Return [x, y] of the center of cell containing provided text 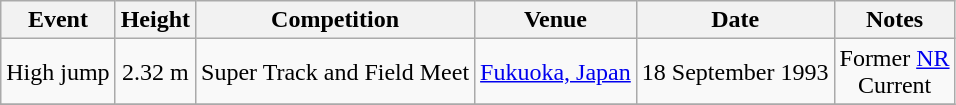
Notes [894, 20]
Super Track and Field Meet [336, 72]
High jump [58, 72]
Fukuoka, Japan [556, 72]
2.32 m [155, 72]
Event [58, 20]
Competition [336, 20]
Date [735, 20]
18 September 1993 [735, 72]
Height [155, 20]
Former NRCurrent [894, 72]
Venue [556, 20]
